Determine the [x, y] coordinate at the center of the cell enclosing the given text.  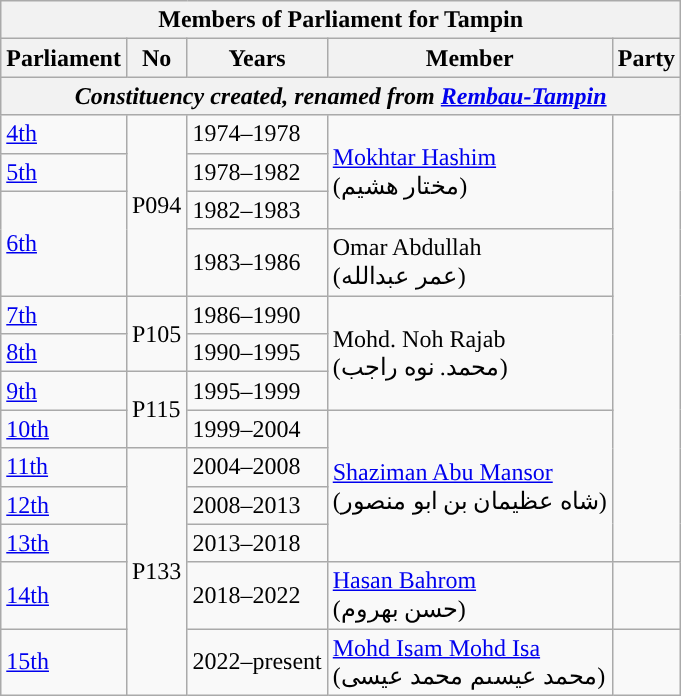
1986–1990 [257, 315]
1999–2004 [257, 429]
Shaziman Abu Mansor (شاه عظيمان بن ابو منصور) [470, 486]
Members of Parliament for Tampin [341, 20]
Member [470, 58]
1974–1978 [257, 134]
15th [64, 662]
9th [64, 391]
11th [64, 467]
Mokhtar Hashim (مختار هشيم) [470, 172]
Party [646, 58]
Omar Abdullah (عمر عبدالله) [470, 262]
2018–2022 [257, 596]
Years [257, 58]
1983–1986 [257, 262]
1990–1995 [257, 353]
Constituency created, renamed from Rembau-Tampin [341, 96]
P133 [156, 572]
14th [64, 596]
1995–1999 [257, 391]
2013–2018 [257, 543]
No [156, 58]
P094 [156, 206]
2022–present [257, 662]
1982–1983 [257, 210]
P115 [156, 410]
8th [64, 353]
Parliament [64, 58]
P105 [156, 334]
13th [64, 543]
5th [64, 172]
2004–2008 [257, 467]
4th [64, 134]
7th [64, 315]
Mohd. Noh Rajab (محمد. نوه راجب) [470, 353]
10th [64, 429]
2008–2013 [257, 505]
Mohd Isam Mohd Isa (محمد عيسىم محمد عيسى) [470, 662]
12th [64, 505]
1978–1982 [257, 172]
Hasan Bahrom (حسن بهروم) [470, 596]
6th [64, 244]
